For the text-containing cell, return its midpoint in (X, Y) coordinate format. 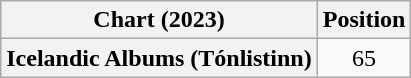
Icelandic Albums (Tónlistinn) (159, 58)
65 (364, 58)
Chart (2023) (159, 20)
Position (364, 20)
